Provide the [X, Y] coordinate of the cell's center where the given text is located.  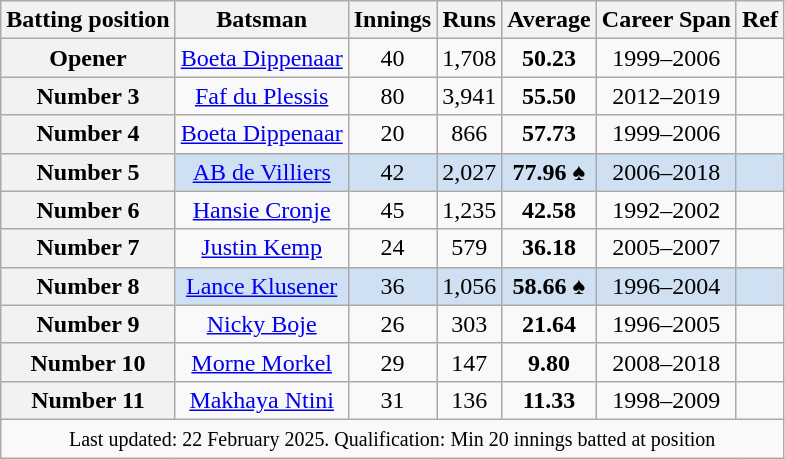
1996–2005 [666, 324]
Runs [470, 20]
58.66 ♠ [550, 286]
Nicky Boje [262, 324]
57.73 [550, 134]
Number 5 [88, 172]
AB de Villiers [262, 172]
2012–2019 [666, 96]
303 [470, 324]
Number 8 [88, 286]
31 [392, 400]
Lance Klusener [262, 286]
Average [550, 20]
26 [392, 324]
Hansie Cronje [262, 210]
40 [392, 58]
Number 7 [88, 248]
Morne Morkel [262, 362]
2008–2018 [666, 362]
3,941 [470, 96]
36.18 [550, 248]
77.96 ♠ [550, 172]
1,708 [470, 58]
50.23 [550, 58]
Number 10 [88, 362]
1998–2009 [666, 400]
11.33 [550, 400]
Number 3 [88, 96]
21.64 [550, 324]
42 [392, 172]
2,027 [470, 172]
55.50 [550, 96]
Batsman [262, 20]
Makhaya Ntini [262, 400]
Career Span [666, 20]
Number 9 [88, 324]
2005–2007 [666, 248]
Ref [760, 20]
1,056 [470, 286]
2006–2018 [666, 172]
136 [470, 400]
80 [392, 96]
147 [470, 362]
9.80 [550, 362]
1,235 [470, 210]
Innings [392, 20]
579 [470, 248]
36 [392, 286]
Opener [88, 58]
Number 4 [88, 134]
Justin Kemp [262, 248]
866 [470, 134]
Faf du Plessis [262, 96]
20 [392, 134]
Number 11 [88, 400]
Last updated: 22 February 2025. Qualification: Min 20 innings batted at position [392, 438]
24 [392, 248]
1992–2002 [666, 210]
Number 6 [88, 210]
Batting position [88, 20]
1996–2004 [666, 286]
42.58 [550, 210]
45 [392, 210]
29 [392, 362]
